Find where the given text appears and provide that cell's center as (X, Y) coordinate. 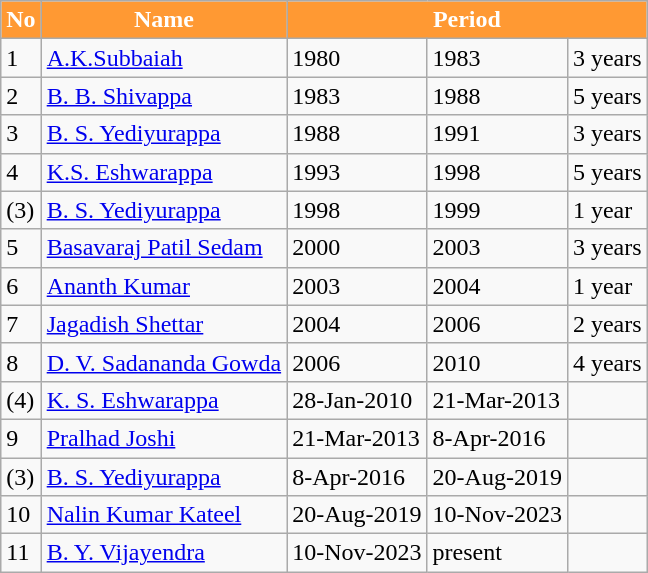
3 (21, 134)
28-Jan-2010 (357, 400)
Nalin Kumar Kateel (164, 515)
5 (21, 248)
present (497, 553)
K.S. Eshwarappa (164, 172)
2010 (497, 362)
7 (21, 324)
Jagadish Shettar (164, 324)
Ananth Kumar (164, 286)
8 (21, 362)
Name (164, 20)
B. Y. Vijayendra (164, 553)
4 (21, 172)
1999 (497, 210)
1980 (357, 58)
B. B. Shivappa (164, 96)
2 (21, 96)
A.K.Subbaiah (164, 58)
2 years (607, 324)
Basavaraj Patil Sedam (164, 248)
2000 (357, 248)
6 (21, 286)
4 years (607, 362)
1993 (357, 172)
9 (21, 438)
Pralhad Joshi (164, 438)
10 (21, 515)
No (21, 20)
11 (21, 553)
1991 (497, 134)
K. S. Eshwarappa (164, 400)
1 (21, 58)
Period (467, 20)
D. V. Sadananda Gowda (164, 362)
(4) (21, 400)
